Output the (X, Y) coordinate of the center of the cell containing the given text.  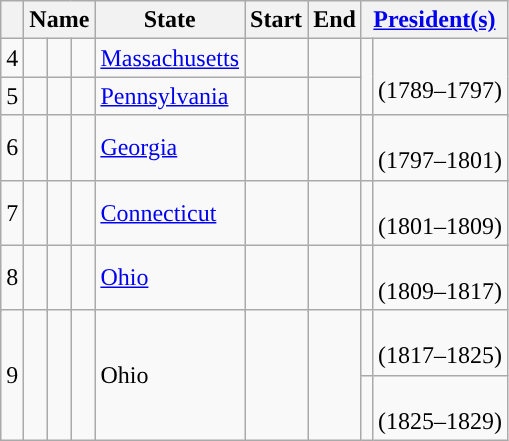
(1801–1809) (440, 212)
End (335, 20)
Massachusetts (170, 58)
(1817–1825) (440, 342)
State (170, 20)
5 (12, 96)
Pennsylvania (170, 96)
Connecticut (170, 212)
(1789–1797) (440, 77)
(1797–1801) (440, 148)
6 (12, 148)
Name (60, 20)
9 (12, 375)
Start (276, 20)
4 (12, 58)
(1809–1817) (440, 278)
President(s) (434, 20)
7 (12, 212)
Georgia (170, 148)
8 (12, 278)
(1825–1829) (440, 408)
